Locate the cell with the specified text and output its (x, y) center coordinate. 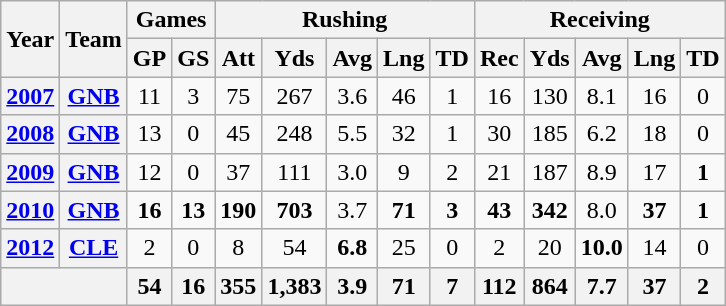
355 (238, 286)
Year (30, 39)
Receiving (600, 20)
7 (452, 286)
3.6 (352, 96)
14 (654, 248)
30 (499, 134)
11 (149, 96)
2012 (30, 248)
Att (238, 58)
190 (238, 210)
9 (404, 172)
5.5 (352, 134)
10.0 (602, 248)
6.8 (352, 248)
8 (238, 248)
267 (294, 96)
25 (404, 248)
342 (550, 210)
112 (499, 286)
111 (294, 172)
3.9 (352, 286)
GP (149, 58)
20 (550, 248)
Games (170, 20)
185 (550, 134)
17 (654, 172)
7.7 (602, 286)
18 (654, 134)
187 (550, 172)
3.7 (352, 210)
2008 (30, 134)
2007 (30, 96)
6.2 (602, 134)
3.0 (352, 172)
32 (404, 134)
8.0 (602, 210)
GS (194, 58)
8.9 (602, 172)
45 (238, 134)
864 (550, 286)
2009 (30, 172)
Rushing (345, 20)
248 (294, 134)
43 (499, 210)
75 (238, 96)
1,383 (294, 286)
8.1 (602, 96)
CLE (94, 248)
21 (499, 172)
2010 (30, 210)
Team (94, 39)
130 (550, 96)
Rec (499, 58)
46 (404, 96)
12 (149, 172)
703 (294, 210)
